Determine the [X, Y] coordinate at the center of the cell enclosing the given text.  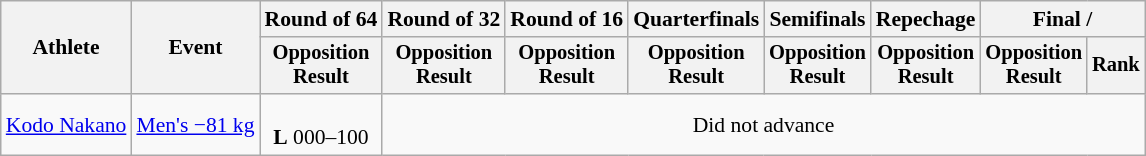
Quarterfinals [696, 19]
Athlete [66, 48]
Semifinals [818, 19]
Round of 64 [322, 19]
Men's −81 kg [195, 124]
Rank [1116, 66]
Kodo Nakano [66, 124]
Did not advance [763, 124]
Final / [1062, 19]
Event [195, 48]
Repechage [926, 19]
L 000–100 [322, 124]
Round of 16 [566, 19]
Round of 32 [444, 19]
